Detect which cell encompasses the target text, then output its (X, Y) center coordinate. 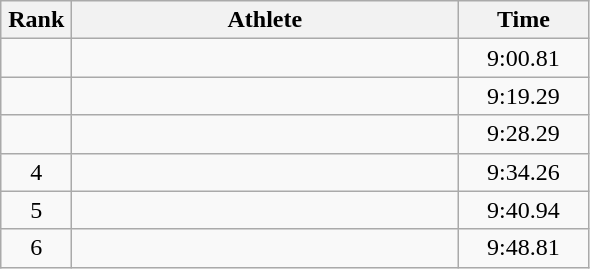
9:40.94 (524, 210)
9:48.81 (524, 248)
9:19.29 (524, 96)
4 (36, 172)
Rank (36, 20)
6 (36, 248)
Time (524, 20)
9:28.29 (524, 134)
5 (36, 210)
9:00.81 (524, 58)
9:34.26 (524, 172)
Athlete (265, 20)
